Return the [x, y] coordinate for the center point of the cell that contains the specified text.  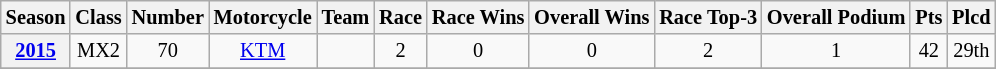
Team [346, 17]
Plcd [971, 17]
1 [836, 51]
Overall Podium [836, 17]
Season [36, 17]
Overall Wins [592, 17]
KTM [263, 51]
29th [971, 51]
42 [928, 51]
Number [168, 17]
Race [400, 17]
MX2 [98, 51]
Race Top-3 [708, 17]
Race Wins [478, 17]
Motorcycle [263, 17]
2015 [36, 51]
70 [168, 51]
Class [98, 17]
Pts [928, 17]
